Return [X, Y] of the center of cell containing provided text 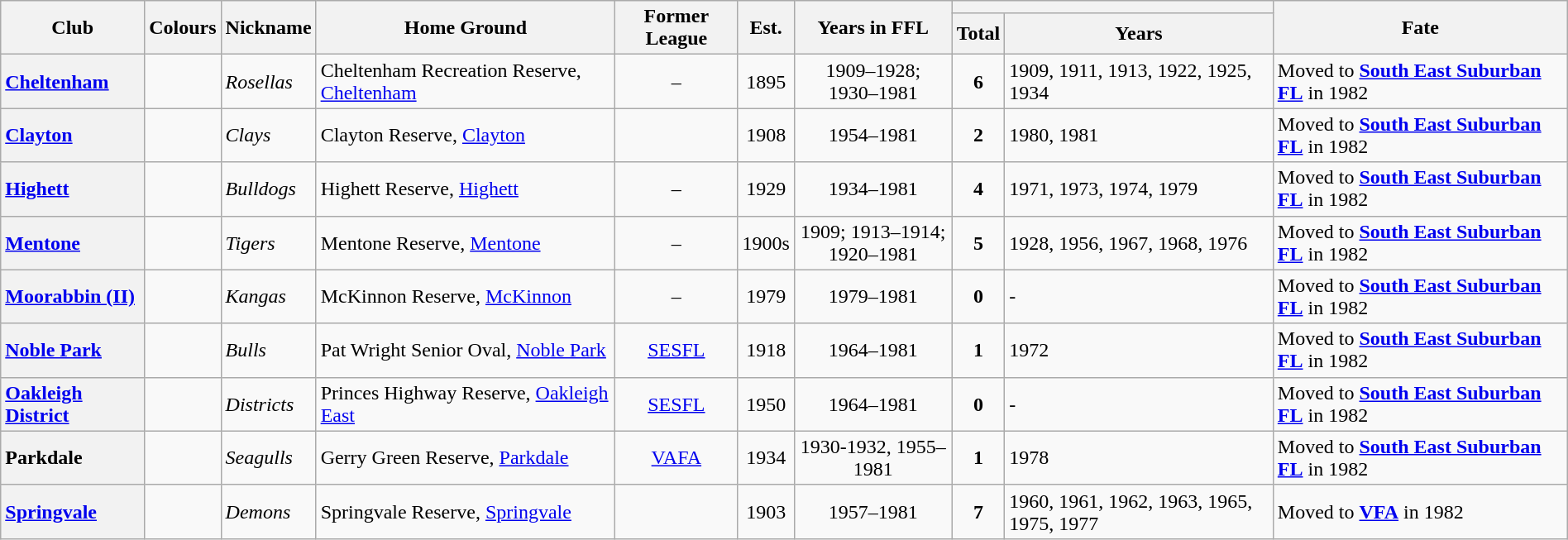
Highett [73, 189]
Years [1140, 33]
5 [978, 243]
1908 [766, 136]
1960, 1961, 1962, 1963, 1965, 1975, 1977 [1140, 511]
1895 [766, 81]
1930-1932, 1955–1981 [873, 458]
1909; 1913–1914; 1920–1981 [873, 243]
Gerry Green Reserve, Parkdale [466, 458]
Bulls [268, 351]
1928, 1956, 1967, 1968, 1976 [1140, 243]
1918 [766, 351]
Clayton [73, 136]
Princes Highway Reserve, Oakleigh East [466, 404]
1979–1981 [873, 296]
1934–1981 [873, 189]
1909–1928; 1930–1981 [873, 81]
1978 [1140, 458]
1934 [766, 458]
7 [978, 511]
Total [978, 33]
1929 [766, 189]
1971, 1973, 1974, 1979 [1140, 189]
Pat Wright Senior Oval, Noble Park [466, 351]
Kangas [268, 296]
Demons [268, 511]
Highett Reserve, Highett [466, 189]
1909, 1911, 1913, 1922, 1925, 1934 [1140, 81]
Tigers [268, 243]
Former League [676, 28]
1979 [766, 296]
Fate [1420, 28]
1957–1981 [873, 511]
Club [73, 28]
Mentone Reserve, Mentone [466, 243]
Home Ground [466, 28]
Clayton Reserve, Clayton [466, 136]
Noble Park [73, 351]
Moorabbin (II) [73, 296]
1903 [766, 511]
1950 [766, 404]
2 [978, 136]
Parkdale [73, 458]
1980, 1981 [1140, 136]
Mentone [73, 243]
Oakleigh District [73, 404]
Bulldogs [268, 189]
1900s [766, 243]
Rosellas [268, 81]
1972 [1140, 351]
Springvale Reserve, Springvale [466, 511]
Seagulls [268, 458]
Springvale [73, 511]
Cheltenham Recreation Reserve, Cheltenham [466, 81]
Districts [268, 404]
1954–1981 [873, 136]
Est. [766, 28]
Cheltenham [73, 81]
6 [978, 81]
Nickname [268, 28]
McKinnon Reserve, McKinnon [466, 296]
VAFA [676, 458]
Years in FFL [873, 28]
Clays [268, 136]
Colours [183, 28]
4 [978, 189]
Moved to VFA in 1982 [1420, 511]
